Output the (x, y) coordinate of the center of the cell containing the given text.  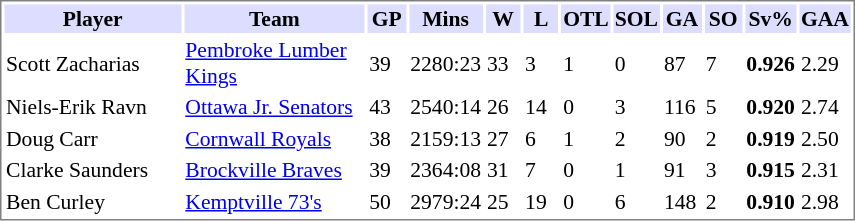
2280:23 (446, 63)
87 (682, 63)
W (504, 18)
Scott Zacharias (92, 63)
Kemptville 73's (274, 202)
Pembroke Lumber Kings (274, 63)
Clarke Saunders (92, 170)
0.910 (771, 202)
0.926 (771, 63)
Ben Curley (92, 202)
50 (387, 202)
0.915 (771, 170)
2.74 (824, 107)
0.919 (771, 138)
14 (542, 107)
5 (723, 107)
2540:14 (446, 107)
90 (682, 138)
Brockville Braves (274, 170)
2.98 (824, 202)
SOL (636, 18)
Team (274, 18)
33 (504, 63)
38 (387, 138)
L (542, 18)
26 (504, 107)
GA (682, 18)
Doug Carr (92, 138)
Mins (446, 18)
2.31 (824, 170)
27 (504, 138)
19 (542, 202)
GP (387, 18)
2979:24 (446, 202)
91 (682, 170)
SO (723, 18)
2364:08 (446, 170)
43 (387, 107)
0.920 (771, 107)
2159:13 (446, 138)
2.50 (824, 138)
Sv% (771, 18)
2.29 (824, 63)
148 (682, 202)
Ottawa Jr. Senators (274, 107)
GAA (824, 18)
31 (504, 170)
OTL (586, 18)
116 (682, 107)
Niels-Erik Ravn (92, 107)
25 (504, 202)
Player (92, 18)
Cornwall Royals (274, 138)
